Locate the cell with the specified text and output its (x, y) center coordinate. 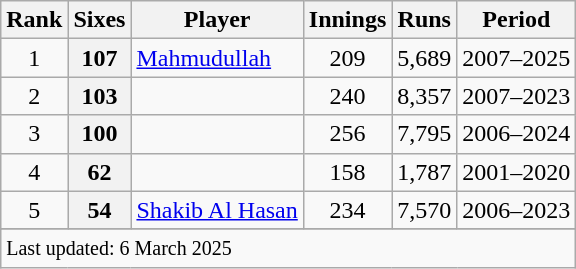
Runs (424, 20)
Rank (34, 20)
Last updated: 6 March 2025 (288, 248)
240 (347, 96)
256 (347, 134)
3 (34, 134)
2006–2024 (516, 134)
1,787 (424, 172)
1 (34, 58)
Shakib Al Hasan (217, 210)
103 (100, 96)
2001–2020 (516, 172)
Period (516, 20)
7,795 (424, 134)
2 (34, 96)
Player (217, 20)
5,689 (424, 58)
2007–2023 (516, 96)
100 (100, 134)
107 (100, 58)
Mahmudullah (217, 58)
62 (100, 172)
4 (34, 172)
Sixes (100, 20)
234 (347, 210)
54 (100, 210)
2007–2025 (516, 58)
2006–2023 (516, 210)
Innings (347, 20)
158 (347, 172)
5 (34, 210)
8,357 (424, 96)
209 (347, 58)
7,570 (424, 210)
